Capture the cell that displays the provided text and extract its [x, y] central coordinate. 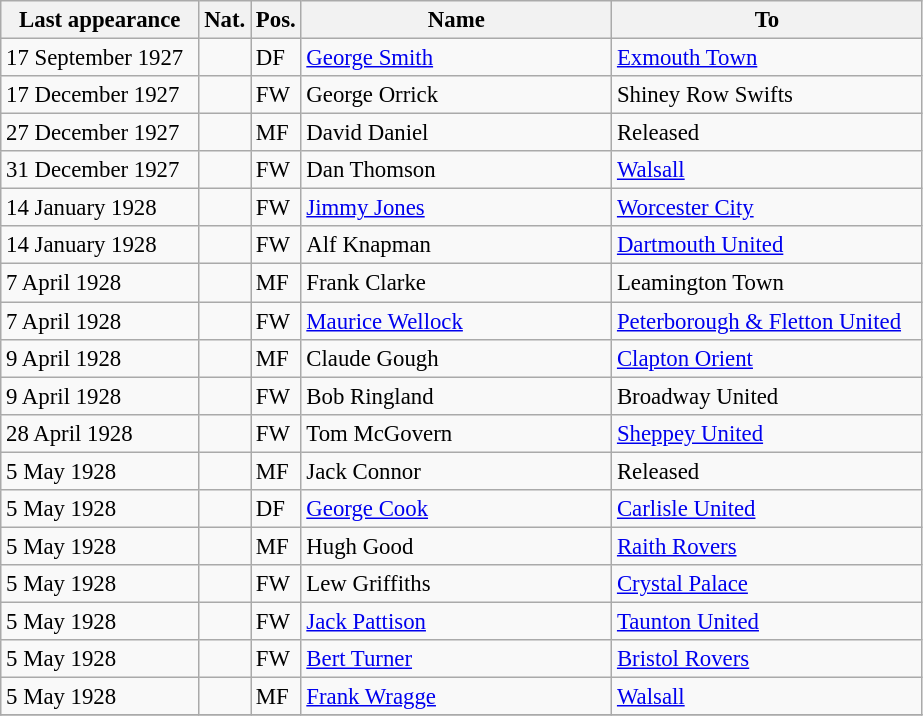
Jimmy Jones [456, 208]
28 April 1928 [100, 433]
31 December 1927 [100, 170]
Carlisle United [768, 509]
Jack Connor [456, 471]
Bert Turner [456, 659]
17 September 1927 [100, 58]
Pos. [276, 20]
Sheppey United [768, 433]
Bob Ringland [456, 396]
Taunton United [768, 621]
Dartmouth United [768, 245]
Frank Clarke [456, 283]
Bristol Rovers [768, 659]
Tom McGovern [456, 433]
Broadway United [768, 396]
Jack Pattison [456, 621]
Frank Wragge [456, 697]
George Smith [456, 58]
Maurice Wellock [456, 321]
Exmouth Town [768, 58]
Raith Rovers [768, 546]
Clapton Orient [768, 358]
17 December 1927 [100, 95]
Last appearance [100, 20]
Lew Griffiths [456, 584]
Name [456, 20]
Nat. [225, 20]
Worcester City [768, 208]
To [768, 20]
Shiney Row Swifts [768, 95]
Leamington Town [768, 283]
Hugh Good [456, 546]
Peterborough & Fletton United [768, 321]
David Daniel [456, 133]
27 December 1927 [100, 133]
George Orrick [456, 95]
Dan Thomson [456, 170]
Alf Knapman [456, 245]
George Cook [456, 509]
Claude Gough [456, 358]
Crystal Palace [768, 584]
